Locate the cell with the specified text and output its (X, Y) center coordinate. 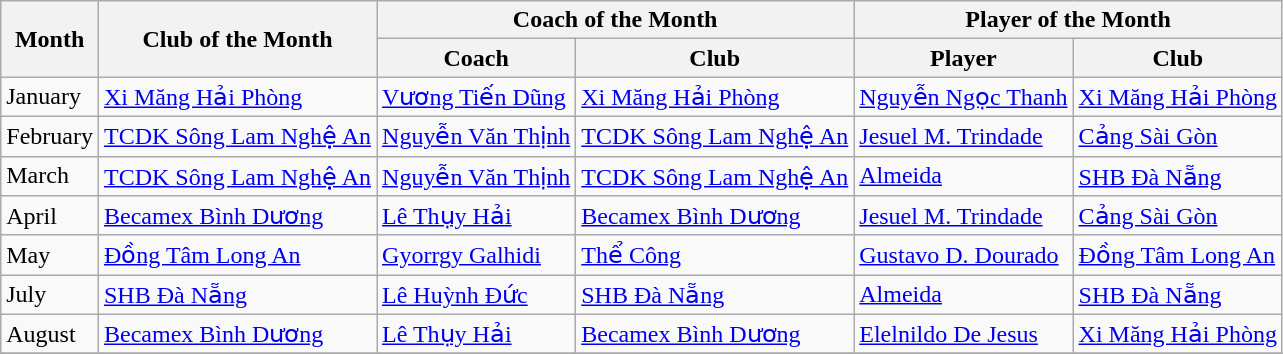
Coach (476, 58)
Player of the Month (1068, 20)
April (50, 216)
Coach of the Month (616, 20)
Vương Tiến Dũng (476, 97)
Gyorrgy Galhidi (476, 255)
Club of the Month (237, 39)
January (50, 97)
March (50, 176)
May (50, 255)
Lê Huỳnh Đức (476, 295)
Player (964, 58)
February (50, 136)
Gustavo D. Dourado (964, 255)
Nguyễn Ngọc Thanh (964, 97)
July (50, 295)
August (50, 334)
Month (50, 39)
Thể Công (715, 255)
Elelnildo De Jesus (964, 334)
